Pinpoint the cell where the given text exists, returning its (X, Y) midpoint coordinate. 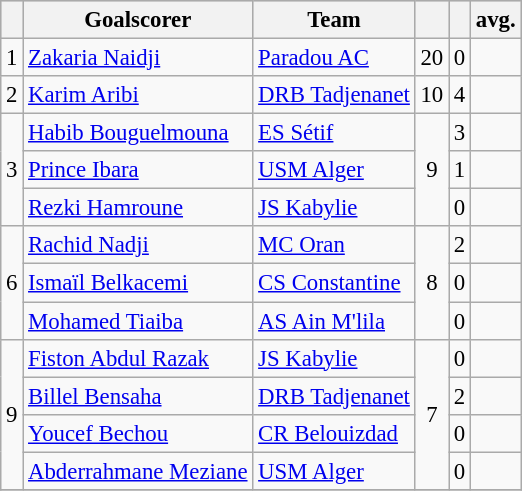
CS Constantine (334, 283)
Zakaria Naidji (138, 58)
7 (432, 414)
Team (334, 20)
Karim Aribi (138, 95)
Rezki Hamroune (138, 208)
Goalscorer (138, 20)
Fiston Abdul Razak (138, 358)
8 (432, 282)
4 (460, 95)
Prince Ibara (138, 170)
20 (432, 58)
Ismaïl Belkacemi (138, 283)
ES Sétif (334, 133)
Abderrahmane Meziane (138, 471)
Mohamed Tiaiba (138, 321)
avg. (496, 20)
AS Ain M'lila (334, 321)
10 (432, 95)
Habib Bouguelmouna (138, 133)
Youcef Bechou (138, 433)
Billel Bensaha (138, 396)
Rachid Nadji (138, 245)
Paradou AC (334, 58)
MC Oran (334, 245)
6 (12, 282)
CR Belouizdad (334, 433)
